Capture the cell that displays the provided text and extract its (x, y) central coordinate. 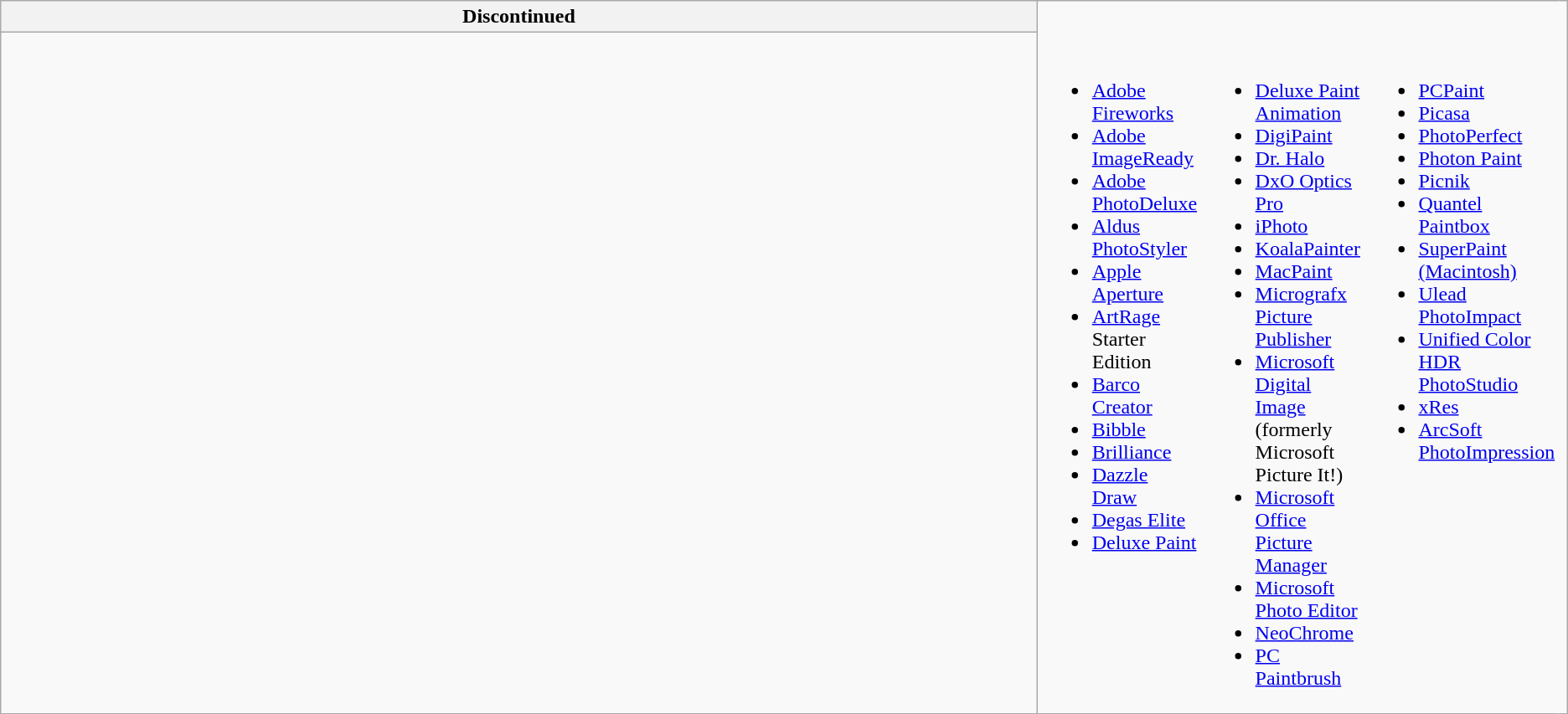
Discontinued (519, 17)
